Provide the [x, y] coordinate of the cell's center where the given text is located.  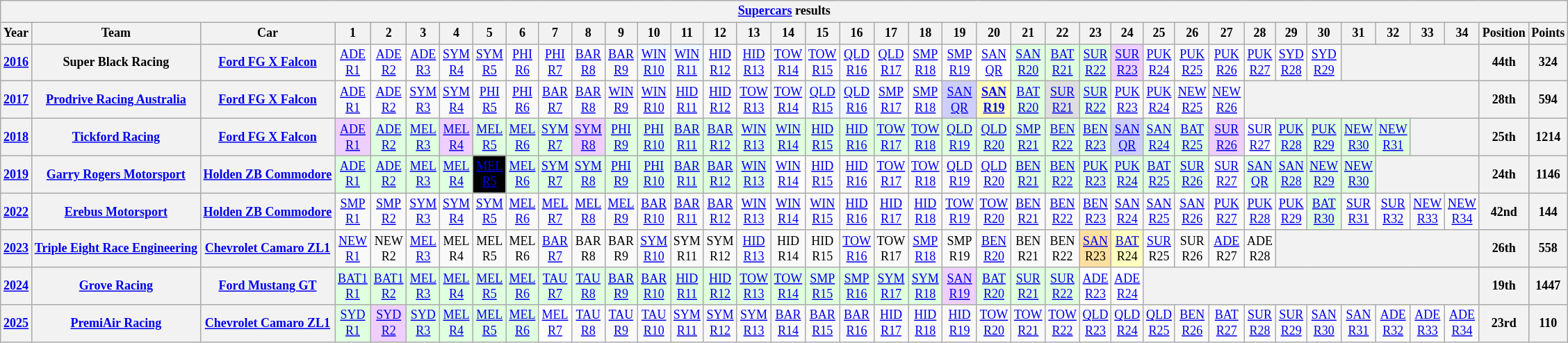
26th [1504, 249]
28th [1504, 100]
ADER27 [1227, 249]
NEWR34 [1462, 212]
2 [389, 33]
BATR24 [1127, 249]
BAT1R2 [389, 286]
32 [1393, 33]
18 [926, 33]
594 [1549, 100]
20 [994, 33]
QLDR15 [823, 100]
14 [788, 33]
11 [687, 33]
SYMR13 [753, 324]
25th [1504, 137]
Prodrive Racing Australia [115, 100]
SURR23 [1127, 62]
SANR25 [1159, 212]
3 [423, 33]
SYDR3 [423, 324]
BAT1R1 [353, 286]
NEWR2 [389, 249]
PUKR25 [1192, 62]
MELR9 [621, 212]
SYDR1 [353, 324]
WINR15 [823, 212]
ADER32 [1393, 324]
SMPR16 [856, 286]
29 [1291, 33]
HIDR19 [959, 324]
4 [457, 33]
ADER34 [1462, 324]
SANR26 [1192, 212]
2025 [17, 324]
BATR27 [1227, 324]
WINR11 [687, 62]
ADER28 [1260, 249]
NEWR1 [353, 249]
558 [1549, 249]
SYDR29 [1324, 62]
TOWR15 [823, 62]
144 [1549, 212]
WINR9 [621, 100]
42nd [1504, 212]
TOWR19 [959, 212]
Grove Racing [115, 286]
27 [1227, 33]
2019 [17, 174]
19 [959, 33]
SURR32 [1393, 212]
21 [1029, 33]
SMPR1 [353, 212]
BATR21 [1062, 62]
SMPR17 [891, 100]
QLDR23 [1095, 324]
TAUR9 [621, 324]
ADER24 [1127, 286]
1447 [1549, 286]
Position [1504, 33]
BATR30 [1324, 212]
25 [1159, 33]
2016 [17, 62]
28 [1260, 33]
ADER33 [1428, 324]
PHIR5 [489, 100]
TOWR22 [1062, 324]
8 [588, 33]
6 [523, 33]
QLDR24 [1127, 324]
SYMR18 [926, 286]
23rd [1504, 324]
PHIR7 [555, 62]
22 [1062, 33]
16 [856, 33]
SURR29 [1291, 324]
26 [1192, 33]
24 [1127, 33]
TAUR7 [555, 286]
BENR20 [994, 249]
17 [891, 33]
SMPR21 [1029, 137]
2022 [17, 212]
10 [654, 33]
SANR20 [1029, 62]
Car [267, 33]
NEWR33 [1428, 212]
SANR23 [1095, 249]
Tickford Racing [115, 137]
1 [353, 33]
PUKR26 [1227, 62]
SANR30 [1324, 324]
7 [555, 33]
Ford Mustang GT [267, 286]
HIDR14 [788, 249]
SURR28 [1260, 324]
Year [17, 33]
19th [1504, 286]
12 [720, 33]
9 [621, 33]
QLDR17 [891, 62]
Team [115, 33]
BARR14 [788, 324]
ADER23 [1095, 286]
SANR31 [1359, 324]
SURR25 [1159, 249]
BENR26 [1192, 324]
2018 [17, 137]
SYDR28 [1291, 62]
BARR16 [856, 324]
SMPR15 [823, 286]
TOWR16 [856, 249]
2024 [17, 286]
SYMR10 [654, 249]
PremiAir Racing [115, 324]
31 [1359, 33]
TAUR10 [654, 324]
SYDR2 [389, 324]
30 [1324, 33]
SYMR17 [891, 286]
5 [489, 33]
23 [1095, 33]
1214 [1549, 137]
1146 [1549, 174]
24th [1504, 174]
MELR8 [588, 212]
324 [1549, 62]
33 [1428, 33]
Supercars results [784, 11]
Garry Rogers Motorsport [115, 174]
NEWR26 [1227, 100]
13 [753, 33]
SMPR2 [389, 212]
15 [823, 33]
TOWR21 [1029, 324]
QLDR25 [1159, 324]
34 [1462, 33]
Erebus Motorsport [115, 212]
Super Black Racing [115, 62]
BARR15 [823, 324]
NEWR25 [1192, 100]
2023 [17, 249]
44th [1504, 62]
NEWR29 [1324, 174]
SURR31 [1359, 212]
110 [1549, 324]
NEWR31 [1393, 137]
Triple Eight Race Engineering [115, 249]
Points [1549, 33]
2017 [17, 100]
ADER3 [423, 62]
SANR28 [1291, 174]
